For the text-containing cell, return its midpoint in [X, Y] coordinate format. 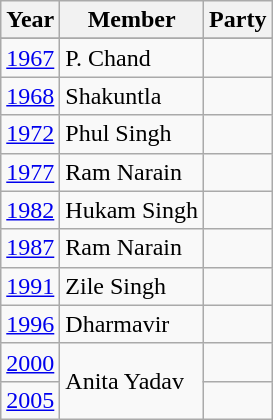
1968 [30, 96]
Shakuntla [132, 96]
1991 [30, 286]
Phul Singh [132, 134]
1967 [30, 58]
Dharmavir [132, 324]
Anita Yadav [132, 381]
Hukam Singh [132, 210]
Party [238, 20]
2000 [30, 362]
1982 [30, 210]
Year [30, 20]
Member [132, 20]
P. Chand [132, 58]
1977 [30, 172]
1987 [30, 248]
Zile Singh [132, 286]
2005 [30, 400]
1972 [30, 134]
1996 [30, 324]
